Return the (x, y) coordinate for the center point of the cell that contains the specified text.  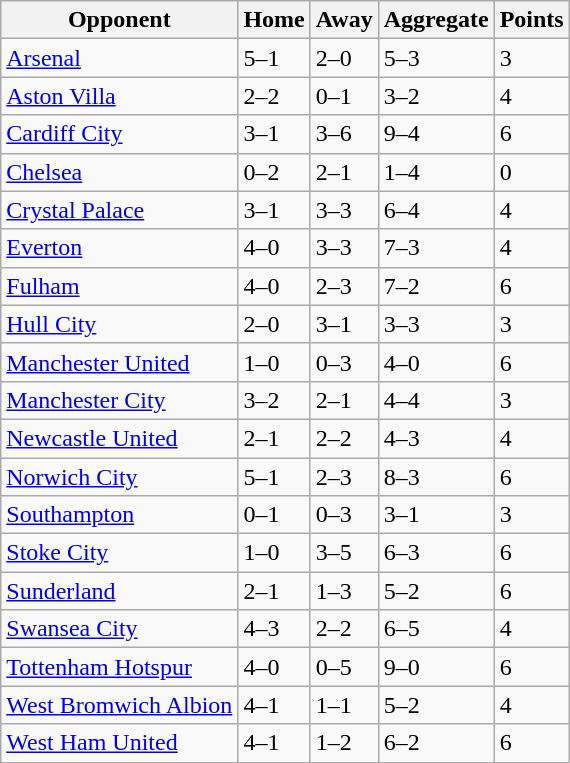
5–3 (436, 58)
Stoke City (120, 553)
Manchester City (120, 400)
6–2 (436, 743)
Chelsea (120, 172)
Away (344, 20)
Aston Villa (120, 96)
West Ham United (120, 743)
9–4 (436, 134)
7–2 (436, 286)
0–5 (344, 667)
0 (532, 172)
Norwich City (120, 477)
6–4 (436, 210)
3–5 (344, 553)
Arsenal (120, 58)
Tottenham Hotspur (120, 667)
Sunderland (120, 591)
West Bromwich Albion (120, 705)
8–3 (436, 477)
7–3 (436, 248)
Aggregate (436, 20)
1–4 (436, 172)
Everton (120, 248)
9–0 (436, 667)
Cardiff City (120, 134)
1–3 (344, 591)
4–4 (436, 400)
Manchester United (120, 362)
Swansea City (120, 629)
Southampton (120, 515)
Points (532, 20)
0–2 (274, 172)
Newcastle United (120, 438)
6–3 (436, 553)
1–2 (344, 743)
Home (274, 20)
Fulham (120, 286)
Opponent (120, 20)
Hull City (120, 324)
3–6 (344, 134)
Crystal Palace (120, 210)
1–1 (344, 705)
6–5 (436, 629)
